Output the [x, y] coordinate of the center of the cell containing the given text.  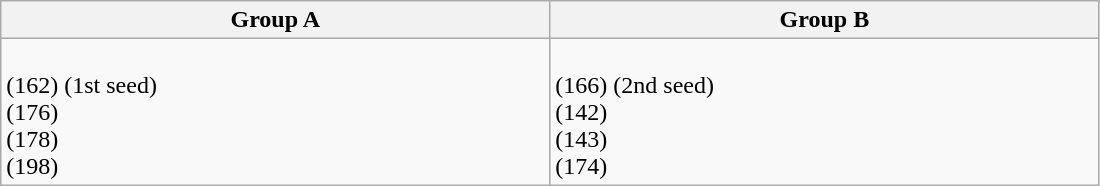
Group B [824, 20]
Group A [276, 20]
(166) (2nd seed) (142) (143) (174) [824, 112]
(162) (1st seed) (176) (178) (198) [276, 112]
